Locate the cell with the specified text and output its [x, y] center coordinate. 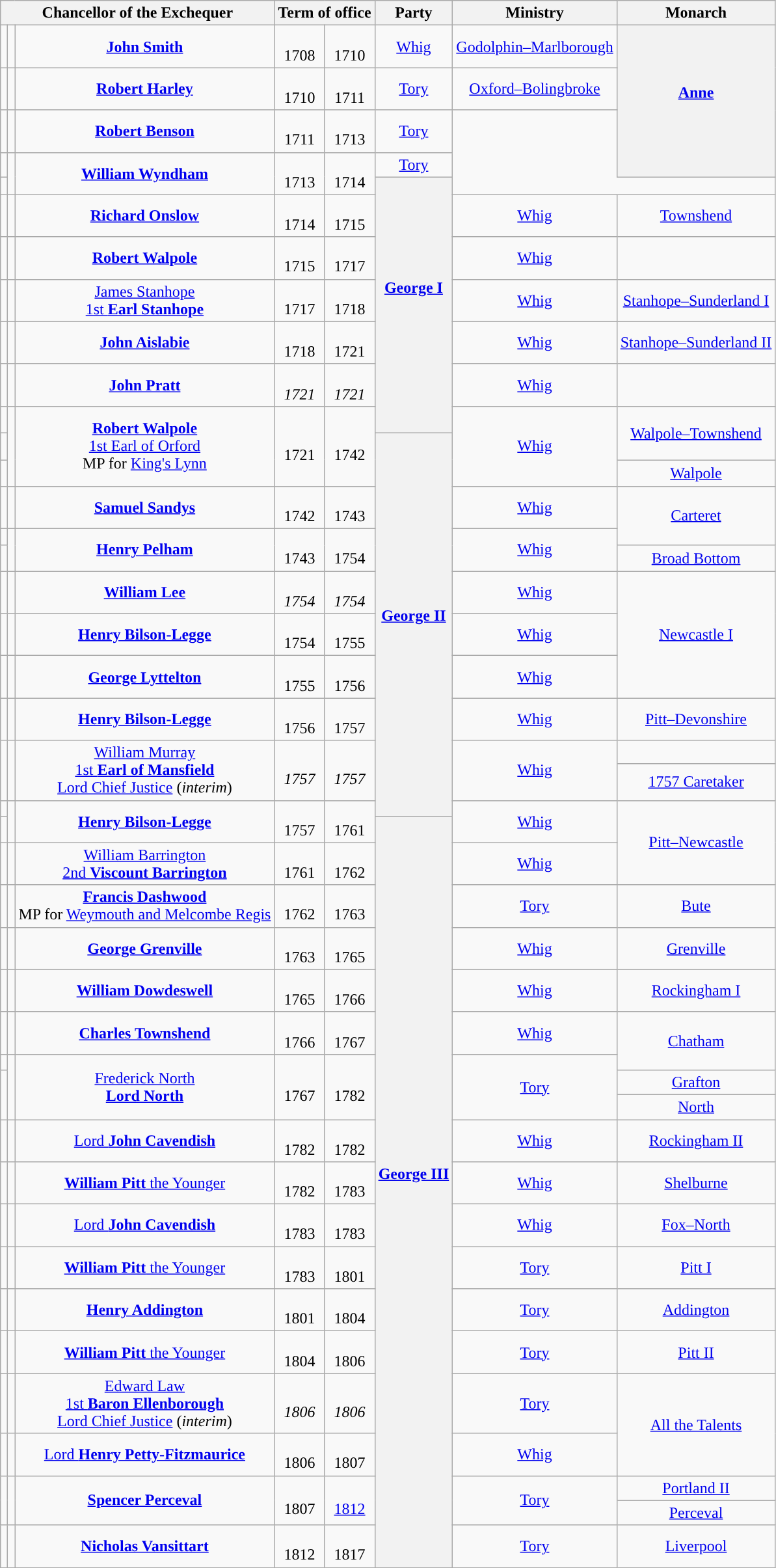
Liverpool [696, 1546]
William Wyndham [144, 173]
Shelburne [696, 1183]
Newcastle I [696, 635]
Anne [696, 101]
Chancellor of the Exchequer [138, 13]
Robert Walpole [144, 258]
Nicholas Vansittart [144, 1546]
Rockingham II [696, 1140]
George II [414, 625]
1817 [350, 1546]
1708 [299, 47]
Walpole [696, 472]
Chatham [696, 1041]
Grenville [696, 949]
John Pratt [144, 385]
North [696, 1107]
Term of office [325, 13]
Pitt–Devonshire [696, 720]
Godolphin–Marlborough [535, 47]
Perceval [696, 1513]
Oxford–Bolingbroke [535, 88]
Robert Walpole1st Earl of OrfordMP for King's Lynn [144, 446]
Richard Onslow [144, 216]
Broad Bottom [696, 558]
Ministry [535, 13]
William Lee [144, 592]
Pitt–Newcastle [696, 843]
Addington [696, 1310]
Henry Pelham [144, 550]
William Barrington2nd Viscount Barrington [144, 864]
Robert Benson [144, 131]
Grafton [696, 1082]
1757 Caretaker [696, 782]
George Lyttelton [144, 677]
Fox–North [696, 1226]
Party [414, 13]
Charles Townshend [144, 1033]
Bute [696, 906]
Townshend [696, 216]
William Murray1st Earl of MansfieldLord Chief Justice (interim) [144, 770]
Monarch [696, 13]
John Aislabie [144, 342]
Pitt I [696, 1267]
John Smith [144, 47]
George III [414, 1192]
William Dowdeswell [144, 990]
Edward Law1st Baron EllenboroughLord Chief Justice (interim) [144, 1403]
George I [414, 304]
George Grenville [144, 949]
Pitt II [696, 1352]
Stanhope–Sunderland I [696, 301]
Stanhope–Sunderland II [696, 342]
James Stanhope1st Earl Stanhope [144, 301]
Walpole–Townshend [696, 433]
Robert Harley [144, 88]
Carteret [696, 516]
All the Talents [696, 1425]
Portland II [696, 1488]
Frederick NorthLord North [144, 1087]
Francis DashwoodMP for Weymouth and Melcombe Regis [144, 906]
Samuel Sandys [144, 507]
Spencer Perceval [144, 1500]
Henry Addington [144, 1310]
Lord Henry Petty-Fitzmaurice [144, 1455]
Rockingham I [696, 990]
